Return the (x, y) coordinate for the center point of the cell that contains the specified text.  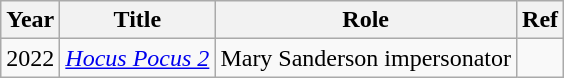
Ref (540, 20)
2022 (30, 58)
Mary Sanderson impersonator (366, 58)
Year (30, 20)
Role (366, 20)
Hocus Pocus 2 (138, 58)
Title (138, 20)
